For the text-containing cell, return its midpoint in [x, y] coordinate format. 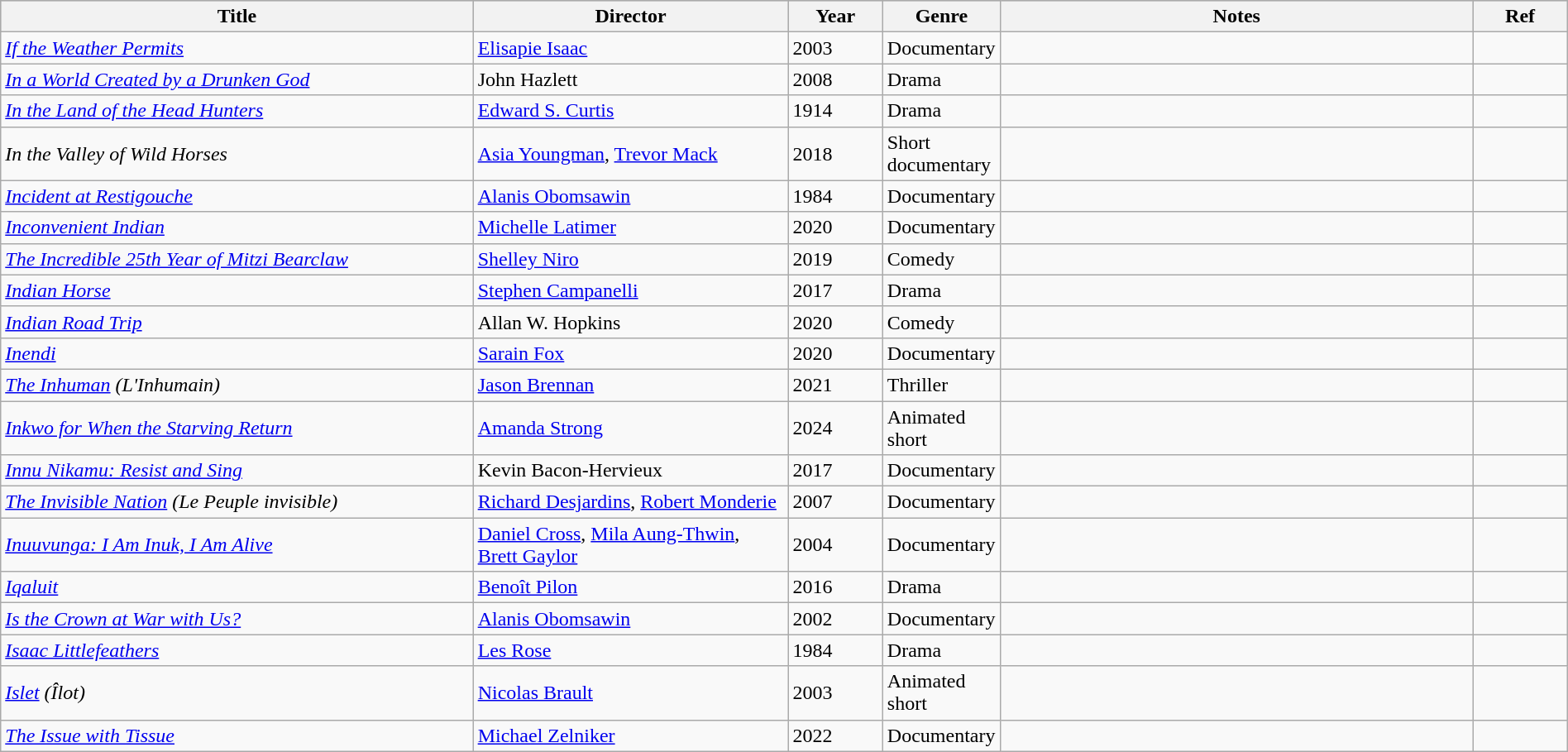
Kevin Bacon-Hervieux [630, 471]
Isaac Littlefeathers [237, 650]
2002 [835, 619]
Inendi [237, 353]
Michelle Latimer [630, 228]
If the Weather Permits [237, 48]
Amanda Strong [630, 427]
Indian Road Trip [237, 322]
Short documentary [941, 154]
John Hazlett [630, 79]
2008 [835, 79]
2018 [835, 154]
Inconvenient Indian [237, 228]
Allan W. Hopkins [630, 322]
Stephen Campanelli [630, 290]
Thriller [941, 385]
In the Valley of Wild Horses [237, 154]
Islet (Îlot) [237, 693]
Richard Desjardins, Robert Monderie [630, 502]
Innu Nikamu: Resist and Sing [237, 471]
1914 [835, 111]
2022 [835, 735]
Benoît Pilon [630, 587]
Jason Brennan [630, 385]
Asia Youngman, Trevor Mack [630, 154]
Iqaluit [237, 587]
Inkwo for When the Starving Return [237, 427]
Daniel Cross, Mila Aung-Thwin, Brett Gaylor [630, 544]
2016 [835, 587]
2024 [835, 427]
Incident at Restigouche [237, 196]
Notes [1237, 17]
Director [630, 17]
Inuuvunga: I Am Inuk, I Am Alive [237, 544]
The Invisible Nation (Le Peuple invisible) [237, 502]
Ref [1520, 17]
Michael Zelniker [630, 735]
Is the Crown at War with Us? [237, 619]
Shelley Niro [630, 259]
2021 [835, 385]
Les Rose [630, 650]
Title [237, 17]
2007 [835, 502]
Indian Horse [237, 290]
Genre [941, 17]
In a World Created by a Drunken God [237, 79]
In the Land of the Head Hunters [237, 111]
Sarain Fox [630, 353]
The Issue with Tissue [237, 735]
The Inhuman (L'Inhumain) [237, 385]
Elisapie Isaac [630, 48]
The Incredible 25th Year of Mitzi Bearclaw [237, 259]
Edward S. Curtis [630, 111]
Year [835, 17]
Nicolas Brault [630, 693]
2019 [835, 259]
2004 [835, 544]
